Determine the [X, Y] coordinate at the center of the cell enclosing the given text.  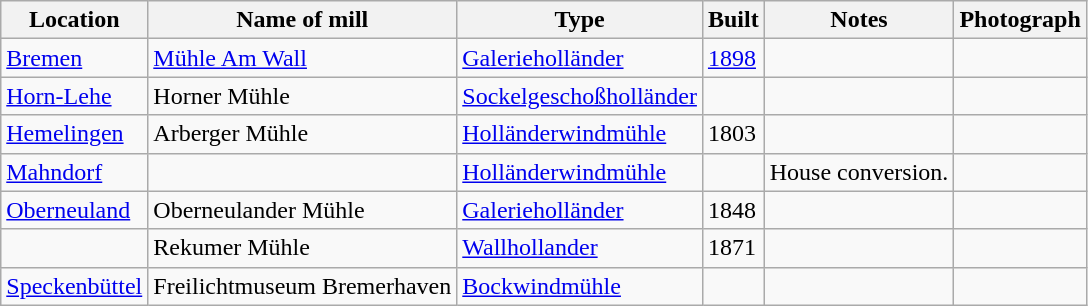
Arberger Mühle [302, 134]
1803 [733, 134]
Hemelingen [74, 134]
Horn-Lehe [74, 96]
Type [580, 20]
1898 [733, 58]
Notes [859, 20]
Photograph [1020, 20]
Mahndorf [74, 172]
Oberneulander Mühle [302, 210]
Name of mill [302, 20]
Rekumer Mühle [302, 248]
Wallhollander [580, 248]
Freilichtmuseum Bremerhaven [302, 286]
Mühle Am Wall [302, 58]
Bremen [74, 58]
Oberneuland [74, 210]
Horner Mühle [302, 96]
Sockelgeschoßholländer [580, 96]
1871 [733, 248]
House conversion. [859, 172]
Location [74, 20]
Speckenbüttel [74, 286]
Built [733, 20]
Bockwindmühle [580, 286]
1848 [733, 210]
